Return the [X, Y] coordinate for the center point of the cell that contains the specified text.  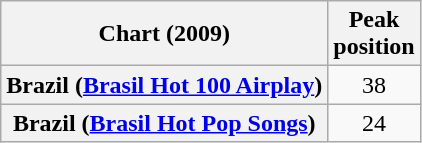
38 [374, 85]
24 [374, 123]
Peakposition [374, 34]
Chart (2009) [164, 34]
Brazil (Brasil Hot 100 Airplay) [164, 85]
Brazil (Brasil Hot Pop Songs) [164, 123]
